From the cell containing the given text, extract its center point as (X, Y) coordinate. 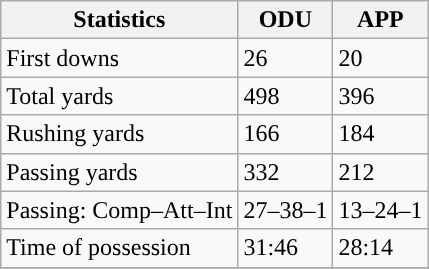
184 (380, 134)
498 (286, 96)
332 (286, 172)
166 (286, 134)
26 (286, 58)
212 (380, 172)
Rushing yards (120, 134)
Passing: Comp–Att–Int (120, 210)
27–38–1 (286, 210)
Passing yards (120, 172)
28:14 (380, 248)
13–24–1 (380, 210)
Total yards (120, 96)
Time of possession (120, 248)
APP (380, 20)
31:46 (286, 248)
ODU (286, 20)
Statistics (120, 20)
First downs (120, 58)
396 (380, 96)
20 (380, 58)
